For the text-containing cell, return its midpoint in (x, y) coordinate format. 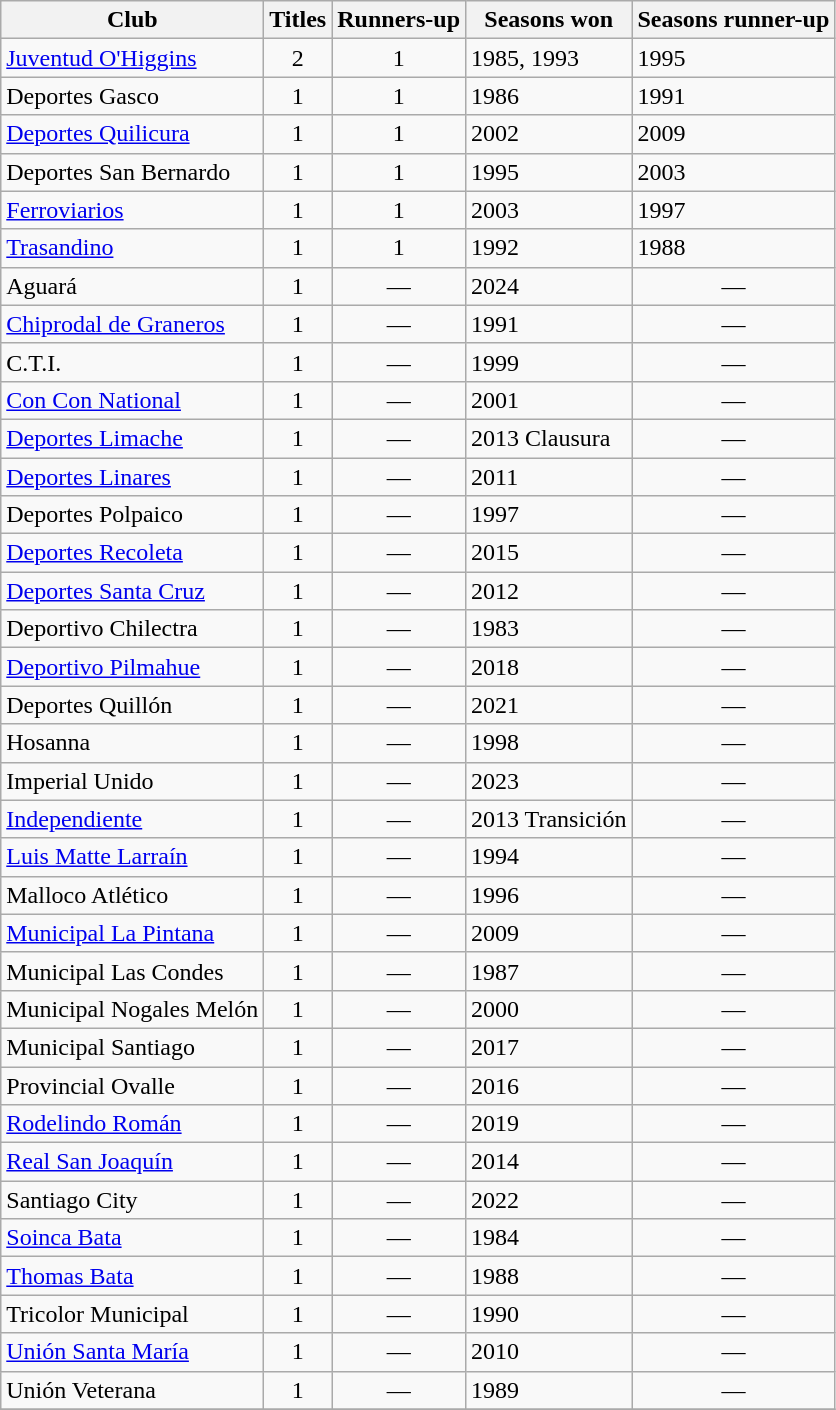
1989 (549, 1390)
Deportes Recoleta (132, 553)
Santiago City (132, 1200)
2013 Transición (549, 819)
Municipal Santiago (132, 1047)
Deportes Limache (132, 438)
2021 (549, 705)
2015 (549, 553)
1986 (549, 96)
Chiprodal de Graneros (132, 324)
Titles (298, 20)
Unión Veterana (132, 1390)
2002 (549, 134)
Municipal Nogales Melón (132, 1009)
2001 (549, 400)
Club (132, 20)
C.T.I. (132, 362)
Thomas Bata (132, 1276)
Deportes Polpaico (132, 515)
Municipal Las Condes (132, 971)
Hosanna (132, 743)
Soinca Bata (132, 1238)
2000 (549, 1009)
2 (298, 58)
Con Con National (132, 400)
Seasons runner-up (734, 20)
2019 (549, 1124)
1990 (549, 1314)
2010 (549, 1352)
Deportivo Chilectra (132, 629)
1984 (549, 1238)
1992 (549, 248)
Deportes Linares (132, 477)
1987 (549, 971)
2012 (549, 591)
Runners-up (399, 20)
Ferroviarios (132, 210)
Seasons won (549, 20)
2018 (549, 667)
Deportes San Bernardo (132, 172)
Deportivo Pilmahue (132, 667)
1996 (549, 895)
Trasandino (132, 248)
2011 (549, 477)
Juventud O'Higgins (132, 58)
2017 (549, 1047)
1998 (549, 743)
Rodelindo Román (132, 1124)
Deportes Santa Cruz (132, 591)
Independiente (132, 819)
1994 (549, 857)
Municipal La Pintana (132, 933)
Malloco Atlético (132, 895)
Real San Joaquín (132, 1162)
Deportes Gasco (132, 96)
2014 (549, 1162)
Unión Santa María (132, 1352)
1985, 1993 (549, 58)
2023 (549, 781)
2016 (549, 1085)
Luis Matte Larraín (132, 857)
1999 (549, 362)
Provincial Ovalle (132, 1085)
2022 (549, 1200)
Aguará (132, 286)
2024 (549, 286)
1983 (549, 629)
2013 Clausura (549, 438)
Imperial Unido (132, 781)
Tricolor Municipal (132, 1314)
Deportes Quilicura (132, 134)
Deportes Quillón (132, 705)
